Provide the (X, Y) coordinate of the cell's center where the given text is located.  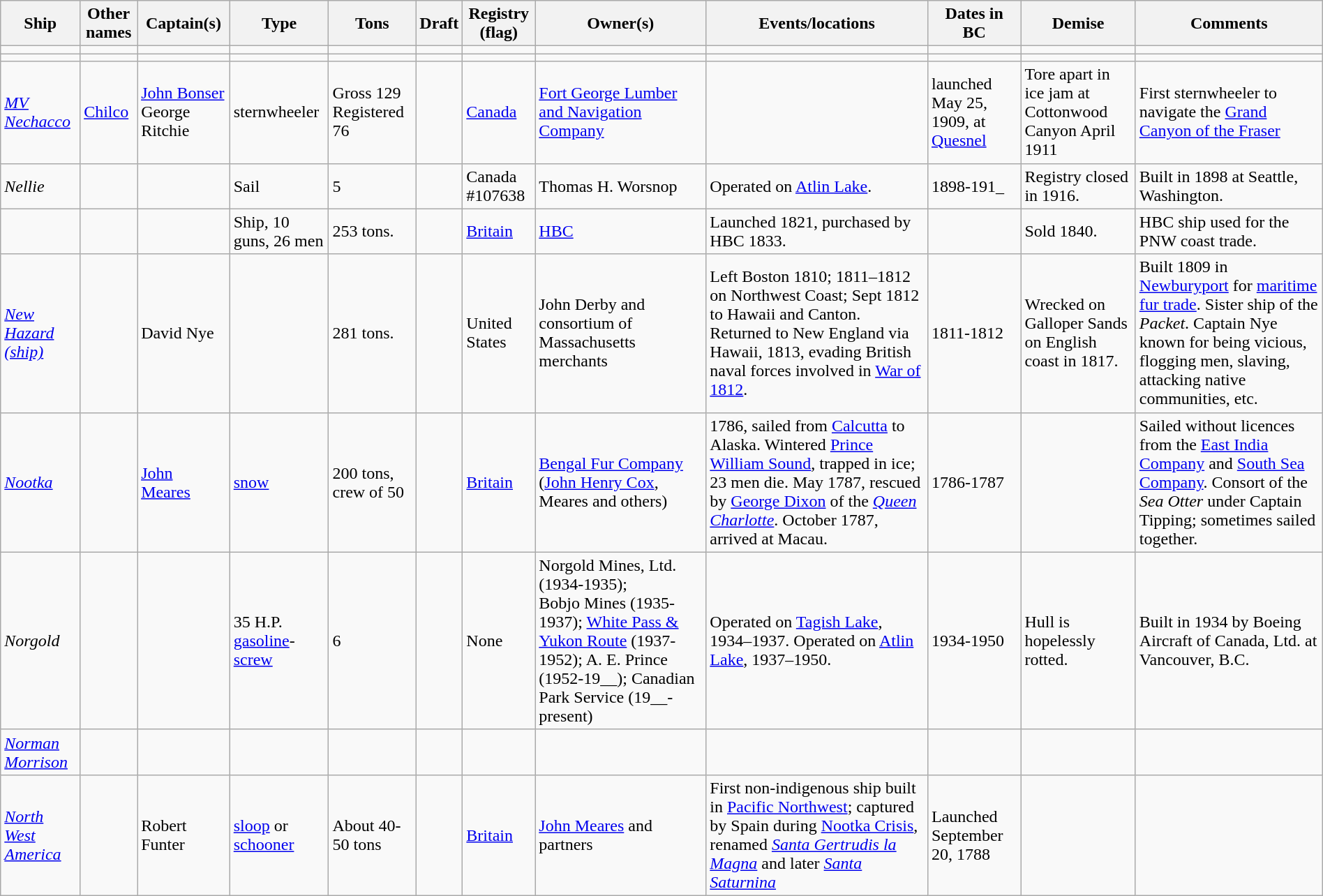
Other names (109, 24)
Bengal Fur Company (John Henry Cox, Meares and others) (621, 482)
John Bonser George Ritchie (184, 112)
Canada #107638 (499, 186)
Built in 1934 by Boeing Aircraft of Canada, Ltd. at Vancouver, B.C. (1229, 641)
Captain(s) (184, 24)
1898-191_ (974, 186)
Hull is hopelessly rotted. (1078, 641)
Tons (373, 24)
Owner(s) (621, 24)
Built in 1898 at Seattle, Washington. (1229, 186)
MV Nechacco (40, 112)
John Meares and partners (621, 835)
Gross 129 Registered 76 (373, 112)
sternwheeler (279, 112)
Comments (1229, 24)
5 (373, 186)
John Derby and consortium of Massachusetts merchants (621, 334)
200 tons, crew of 50 (373, 482)
None (499, 641)
Launched September 20, 1788 (974, 835)
sloop or schooner (279, 835)
1786-1787 (974, 482)
North West America (40, 835)
1934-1950 (974, 641)
David Nye (184, 334)
First sternwheeler to navigate the Grand Canyon of the Fraser (1229, 112)
Sold 1840. (1078, 232)
Ship, 10 guns, 26 men (279, 232)
Ship (40, 24)
Tore apart in ice jam at Cottonwood Canyon April 1911 (1078, 112)
Canada (499, 112)
launched May 25, 1909, at Quesnel (974, 112)
Operated on Atlin Lake. (817, 186)
HBC (621, 232)
Fort George Lumber and Navigation Company (621, 112)
Nellie (40, 186)
Draft (440, 24)
HBC ship used for the PNW coast trade. (1229, 232)
Wrecked on Galloper Sands on English coast in 1817. (1078, 334)
Sail (279, 186)
snow (279, 482)
Events/locations (817, 24)
6 (373, 641)
About 40-50 tons (373, 835)
Robert Funter (184, 835)
Launched 1821, purchased by HBC 1833. (817, 232)
United States (499, 334)
Demise (1078, 24)
Sailed without licences from the East India Company and South Sea Company. Consort of the Sea Otter under Captain Tipping; sometimes sailed together. (1229, 482)
Thomas H. Worsnop (621, 186)
253 tons. (373, 232)
Operated on Tagish Lake, 1934–1937. Operated on Atlin Lake, 1937–1950. (817, 641)
Chilco (109, 112)
Norgold (40, 641)
1811-1812 (974, 334)
Registry (flag) (499, 24)
Dates in BC (974, 24)
281 tons. (373, 334)
Type (279, 24)
John Meares (184, 482)
35 H.P. gasoline-screw (279, 641)
Nootka (40, 482)
New Hazard (ship) (40, 334)
Norman Morrison (40, 752)
Registry closed in 1916. (1078, 186)
